Return (X, Y) of the center of cell containing provided text 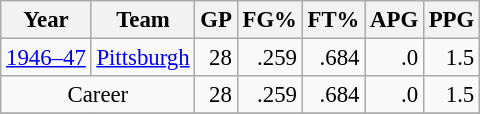
Team (143, 20)
GP (216, 20)
Career (98, 95)
1946–47 (46, 58)
FG% (270, 20)
APG (394, 20)
Year (46, 20)
FT% (334, 20)
Pittsburgh (143, 58)
PPG (451, 20)
